Locate the cell with the specified text and output its (X, Y) center coordinate. 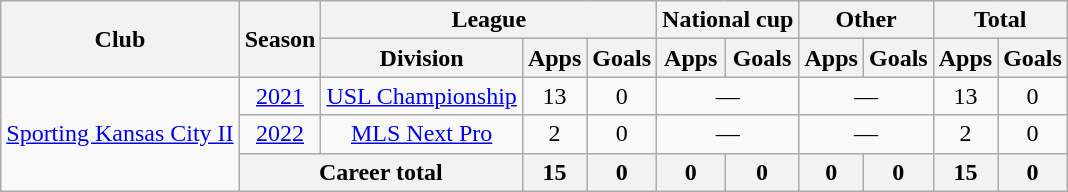
Total (1000, 20)
2022 (280, 134)
Sporting Kansas City II (120, 134)
Division (422, 58)
MLS Next Pro (422, 134)
Club (120, 39)
USL Championship (422, 96)
Other (866, 20)
Career total (380, 172)
Season (280, 39)
2021 (280, 96)
League (489, 20)
National cup (728, 20)
